Scan for the cell matching the given text and deliver its [x, y] coordinate at center. 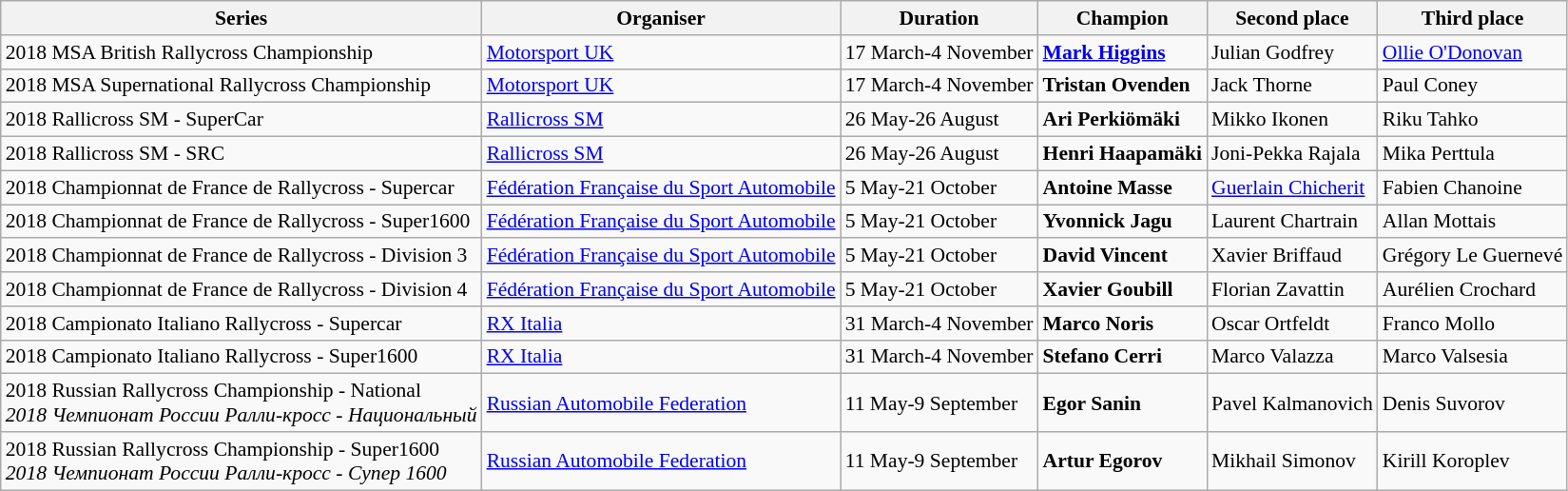
2018 Championnat de France de Rallycross - Division 3 [242, 256]
Florian Zavattin [1292, 289]
Third place [1473, 18]
Yvonnick Jagu [1122, 222]
2018 MSA British Rallycross Championship [242, 52]
Champion [1122, 18]
2018 Championnat de France de Rallycross - Supercar [242, 187]
2018 Russian Rallycross Championship - Super1600 2018 Чемпионат России Pалли-кросс - Супер 1600 [242, 461]
2018 Championnat de France de Rallycross - Division 4 [242, 289]
2018 Campionato Italiano Rallycross - Super1600 [242, 357]
Duration [939, 18]
Series [242, 18]
Mark Higgins [1122, 52]
2018 Rallicross SM - SRC [242, 154]
2018 Campionato Italiano Rallycross - Supercar [242, 324]
Ari Perkiömäki [1122, 120]
2018 MSA Supernational Rallycross Championship [242, 86]
2018 Championnat de France de Rallycross - Super1600 [242, 222]
2018 Russian Rallycross Championship - National 2018 Чемпионат России Pалли-кросс - Национальный [242, 403]
Xavier Goubill [1122, 289]
Grégory Le Guernevé [1473, 256]
Mika Perttula [1473, 154]
Egor Sanin [1122, 403]
Kirill Koroplev [1473, 461]
Marco Valsesia [1473, 357]
Oscar Ortfeldt [1292, 324]
Allan Mottais [1473, 222]
Riku Tahko [1473, 120]
Marco Noris [1122, 324]
Organiser [662, 18]
Artur Egorov [1122, 461]
Jack Thorne [1292, 86]
David Vincent [1122, 256]
Guerlain Chicherit [1292, 187]
Antoine Masse [1122, 187]
Fabien Chanoine [1473, 187]
Marco Valazza [1292, 357]
Paul Coney [1473, 86]
Xavier Briffaud [1292, 256]
Tristan Ovenden [1122, 86]
Ollie O'Donovan [1473, 52]
Second place [1292, 18]
Laurent Chartrain [1292, 222]
Joni-Pekka Rajala [1292, 154]
Pavel Kalmanovich [1292, 403]
Denis Suvorov [1473, 403]
Julian Godfrey [1292, 52]
Franco Mollo [1473, 324]
Aurélien Crochard [1473, 289]
Mikhail Simonov [1292, 461]
Henri Haapamäki [1122, 154]
2018 Rallicross SM - SuperCar [242, 120]
Mikko Ikonen [1292, 120]
Stefano Cerri [1122, 357]
